Detect which cell encompasses the target text, then output its [x, y] center coordinate. 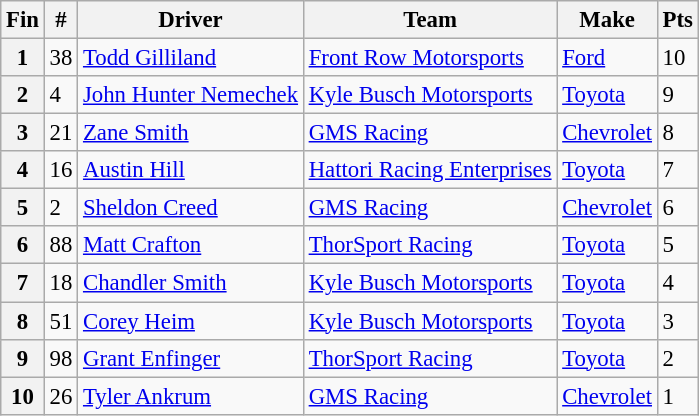
Driver [191, 20]
Grant Enfinger [191, 358]
38 [60, 58]
16 [60, 170]
Ford [607, 58]
Todd Gilliland [191, 58]
Corey Heim [191, 321]
51 [60, 321]
18 [60, 283]
21 [60, 133]
98 [60, 358]
Tyler Ankrum [191, 396]
Team [430, 20]
26 [60, 396]
Fin [23, 20]
John Hunter Nemechek [191, 95]
Hattori Racing Enterprises [430, 170]
Front Row Motorsports [430, 58]
Sheldon Creed [191, 208]
Zane Smith [191, 133]
Pts [678, 20]
Make [607, 20]
# [60, 20]
Matt Crafton [191, 245]
Austin Hill [191, 170]
88 [60, 245]
Chandler Smith [191, 283]
